Search for the cell housing the specified text and yield its (X, Y) center coordinate. 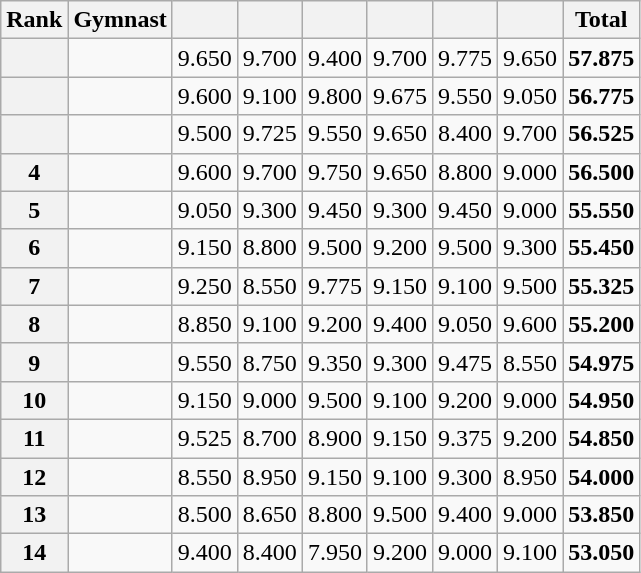
Rank (34, 20)
10 (34, 400)
53.850 (602, 515)
Gymnast (120, 20)
9.350 (334, 362)
9.675 (400, 96)
6 (34, 248)
55.450 (602, 248)
7 (34, 286)
7.950 (334, 553)
9.525 (204, 438)
57.875 (602, 58)
9.375 (466, 438)
54.950 (602, 400)
9.250 (204, 286)
8.500 (204, 515)
8.850 (204, 324)
Total (602, 20)
56.775 (602, 96)
9.800 (334, 96)
54.975 (602, 362)
14 (34, 553)
53.050 (602, 553)
54.000 (602, 477)
9.750 (334, 172)
55.550 (602, 210)
8.700 (270, 438)
8.750 (270, 362)
55.325 (602, 286)
8.900 (334, 438)
12 (34, 477)
9 (34, 362)
9.725 (270, 134)
13 (34, 515)
8 (34, 324)
5 (34, 210)
56.500 (602, 172)
54.850 (602, 438)
9.475 (466, 362)
4 (34, 172)
8.650 (270, 515)
11 (34, 438)
55.200 (602, 324)
56.525 (602, 134)
